Locate the cell with the specified text and output its (X, Y) center coordinate. 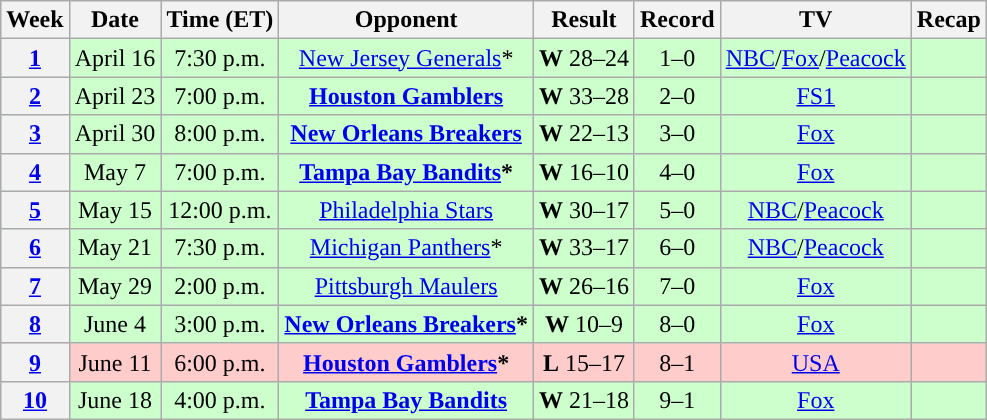
8 (35, 324)
12:00 p.m. (220, 210)
May 15 (115, 210)
10 (35, 400)
1 (35, 58)
3:00 p.m. (220, 324)
May 7 (115, 172)
4 (35, 172)
3–0 (677, 134)
Opponent (406, 20)
8:00 p.m. (220, 134)
Date (115, 20)
W 28–24 (584, 58)
April 23 (115, 96)
Week (35, 20)
4–0 (677, 172)
1–0 (677, 58)
7 (35, 286)
6:00 p.m. (220, 362)
NBC/Fox/Peacock (816, 58)
Philadelphia Stars (406, 210)
USA (816, 362)
2 (35, 96)
W 21–18 (584, 400)
W 26–16 (584, 286)
Time (ET) (220, 20)
Pittsburgh Maulers (406, 286)
FS1 (816, 96)
6 (35, 248)
8–0 (677, 324)
2:00 p.m. (220, 286)
W 30–17 (584, 210)
April 30 (115, 134)
April 16 (115, 58)
New Orleans Breakers (406, 134)
9–1 (677, 400)
TV (816, 20)
L 15–17 (584, 362)
W 16–10 (584, 172)
2–0 (677, 96)
New Jersey Generals* (406, 58)
5–0 (677, 210)
New Orleans Breakers* (406, 324)
7–0 (677, 286)
Tampa Bay Bandits (406, 400)
Result (584, 20)
3 (35, 134)
June 4 (115, 324)
June 11 (115, 362)
Record (677, 20)
Houston Gamblers (406, 96)
W 22–13 (584, 134)
Houston Gamblers* (406, 362)
W 33–28 (584, 96)
May 29 (115, 286)
Tampa Bay Bandits* (406, 172)
June 18 (115, 400)
W 33–17 (584, 248)
9 (35, 362)
8–1 (677, 362)
Michigan Panthers* (406, 248)
4:00 p.m. (220, 400)
May 21 (115, 248)
Recap (948, 20)
5 (35, 210)
W 10–9 (584, 324)
6–0 (677, 248)
